Search for the cell housing the specified text and yield its (x, y) center coordinate. 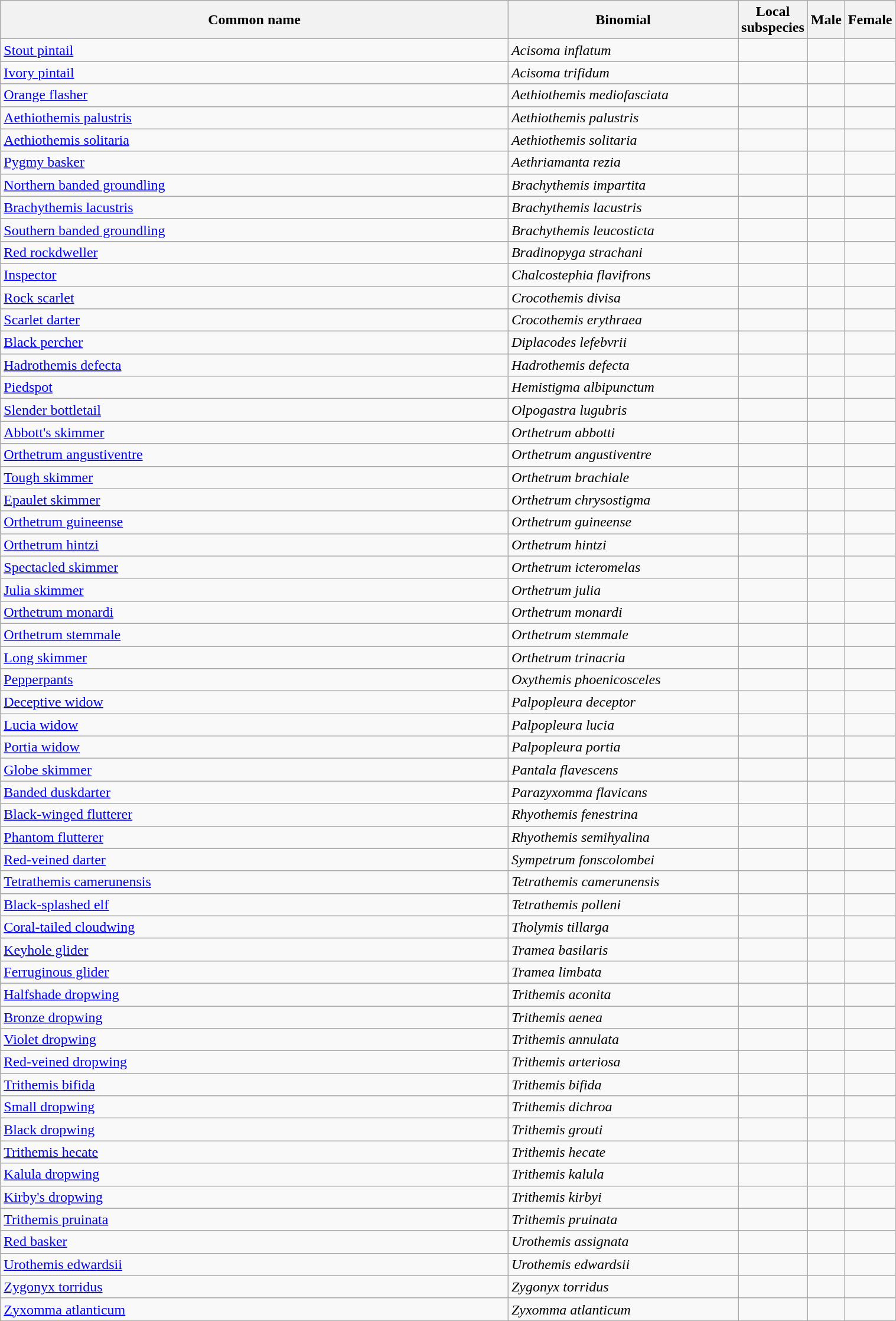
Trithemis grouti (623, 1130)
Portia widow (255, 747)
Tholymis tillarga (623, 927)
Trithemis aenea (623, 1017)
Brachythemis impartita (623, 185)
Orthetrum icteromelas (623, 567)
Diplacodes lefebvrii (623, 343)
Bradinopyga strachani (623, 252)
Hemistigma albipunctum (623, 388)
Kirby's dropwing (255, 1197)
Trithemis aconita (623, 994)
Black percher (255, 343)
Ivory pintail (255, 73)
Epaulet skimmer (255, 500)
Abbott's skimmer (255, 432)
Orthetrum trinacria (623, 658)
Tramea basilaris (623, 949)
Red rockdweller (255, 252)
Acisoma inflatum (623, 50)
Pepperpants (255, 680)
Trithemis arteriosa (623, 1062)
Inspector (255, 275)
Keyhole glider (255, 949)
Tramea limbata (623, 972)
Palpopleura deceptor (623, 702)
Tetrathemis polleni (623, 904)
Orthetrum brachiale (623, 477)
Trithemis annulata (623, 1040)
Olpogastra lugubris (623, 410)
Crocothemis divisa (623, 297)
Red basker (255, 1242)
Orthetrum chrysostigma (623, 500)
Pygmy basker (255, 162)
Lucia widow (255, 725)
Palpopleura lucia (623, 725)
Rhyothemis fenestrina (623, 815)
Tough skimmer (255, 477)
Black dropwing (255, 1130)
Trithemis kalula (623, 1174)
Piedspot (255, 388)
Ferruginous glider (255, 972)
Red-veined dropwing (255, 1062)
Coral-tailed cloudwing (255, 927)
Globe skimmer (255, 770)
Trithemis kirbyi (623, 1197)
Parazyxomma flavicans (623, 792)
Orange flasher (255, 95)
Orthetrum julia (623, 590)
Rhyothemis semihyalina (623, 837)
Halfshade dropwing (255, 994)
Southern banded groundling (255, 230)
Scarlet darter (255, 320)
Orthetrum abbotti (623, 432)
Crocothemis erythraea (623, 320)
Female (870, 20)
Red-veined darter (255, 860)
Binomial (623, 20)
Phantom flutterer (255, 837)
Trithemis dichroa (623, 1107)
Local subspecies (773, 20)
Chalcostephia flavifrons (623, 275)
Black-splashed elf (255, 904)
Oxythemis phoenicosceles (623, 680)
Black-winged flutterer (255, 815)
Pantala flavescens (623, 770)
Small dropwing (255, 1107)
Bronze dropwing (255, 1017)
Stout pintail (255, 50)
Slender bottletail (255, 410)
Spectacled skimmer (255, 567)
Aethiothemis mediofasciata (623, 95)
Kalula dropwing (255, 1174)
Long skimmer (255, 658)
Urothemis assignata (623, 1242)
Sympetrum fonscolombei (623, 860)
Common name (255, 20)
Palpopleura portia (623, 747)
Acisoma trifidum (623, 73)
Banded duskdarter (255, 792)
Julia skimmer (255, 590)
Aethriamanta rezia (623, 162)
Northern banded groundling (255, 185)
Brachythemis leucosticta (623, 230)
Deceptive widow (255, 702)
Rock scarlet (255, 297)
Violet dropwing (255, 1040)
Male (826, 20)
